Capture the cell that displays the provided text and extract its (X, Y) central coordinate. 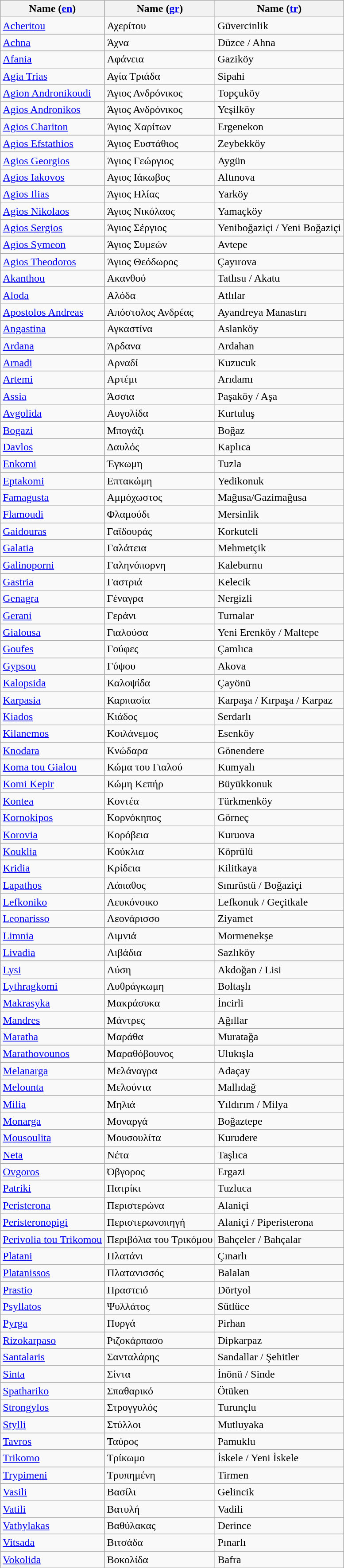
Lefkonuk / Geçitkale (279, 902)
Lythragkomi (52, 986)
Gialousa (52, 632)
Atlılar (279, 295)
Γαλάτεια (160, 548)
Achna (52, 43)
Görneç (279, 818)
Agios Efstathios (52, 143)
Αυγολίδα (160, 413)
Ayandreya Manastırı (279, 312)
Στύλλοι (160, 1425)
Βοκολίδα (160, 1559)
Kalopsida (52, 683)
Flamoudi (52, 515)
Alaniçi (279, 1205)
Καρπασία (160, 700)
Yeniboğaziçi / Yeni Boğaziçi (279, 228)
Kilanemos (52, 733)
Altınova (279, 177)
Κιάδος (160, 716)
Lysi (52, 969)
Βαθύλακας (160, 1525)
Esenköy (279, 733)
Kridia (52, 868)
Άγιος Χαρίτων (160, 127)
Ulukışla (279, 1054)
Çayırova (279, 262)
Ardana (52, 346)
Adaçay (279, 1071)
Nergizli (279, 599)
Λεονάρισσο (160, 919)
Μαραθόβουνος (160, 1054)
Serdarlı (279, 716)
Ergenekon (279, 127)
Agia Trias (52, 76)
Αφάνεια (160, 59)
Agios Sergios (52, 228)
Vatili (52, 1509)
Καλοψίδα (160, 683)
Kurudere (279, 1138)
Kuruova (279, 835)
Kornokipos (52, 818)
Leonarisso (52, 919)
Düzce / Ahna (279, 43)
Lapathos (52, 885)
Όβγορος (160, 1172)
Taşlıca (279, 1155)
Vasili (52, 1492)
Çayönü (279, 683)
Angastina (52, 329)
Tirmen (279, 1475)
Sütlüce (279, 1307)
Mandres (52, 1020)
Makrasyka (52, 1003)
Köprülü (279, 852)
Άγιος Σέργιος (160, 228)
Bafra (279, 1559)
Πραστειό (160, 1290)
Arnadi (52, 363)
Τρίκωμο (160, 1458)
Kaleburnu (279, 565)
Paşaköy / Aşa (279, 396)
Μαράθα (160, 1037)
Platanissos (52, 1273)
Artemi (52, 379)
Κρίδεια (160, 868)
Sandallar / Şehitler (279, 1357)
Lefkoniko (52, 902)
Tuzla (279, 464)
Κούκλια (160, 852)
Bogazi (52, 430)
Çınarlı (279, 1256)
Akdoğan / Lisi (279, 969)
Psyllatos (52, 1307)
Kelecik (279, 582)
Λύση (160, 969)
Gypsou (52, 666)
Peristerona (52, 1205)
Κώμη Κεπήρ (160, 784)
Mousoulita (52, 1138)
Melanarga (52, 1071)
Δαυλός (160, 447)
Agios Iakovos (52, 177)
Pyrga (52, 1324)
Έγκωμη (160, 464)
Πατρίκι (160, 1189)
İncirli (279, 1003)
Davlos (52, 447)
Korovia (52, 835)
Prastio (52, 1290)
Boltaşlı (279, 986)
Νέτα (160, 1155)
Πλατάνι (160, 1256)
Name (tr) (279, 9)
Γούφες (160, 649)
Mallıdağ (279, 1088)
Strongylos (52, 1408)
Σπαθαρικό (160, 1391)
Κνώδαρα (160, 751)
Yarköy (279, 194)
Yamaçköy (279, 211)
Ergazi (279, 1172)
Agios Georgios (52, 160)
Limnia (52, 936)
Akova (279, 666)
Arıdamı (279, 379)
Eptakomi (52, 480)
Άσσια (160, 396)
Mehmetçik (279, 548)
Μπογάζι (160, 430)
Κορνόκηπος (160, 818)
Gastria (52, 582)
Türkmenköy (279, 801)
Tuzluca (279, 1189)
Μάντρες (160, 1020)
Livadia (52, 952)
Yeşilköy (279, 110)
Gerani (52, 616)
Akanthou (52, 279)
Gaziköy (279, 59)
Άγιος Γεώργιος (160, 160)
Περιστερώνα (160, 1205)
Yedikonuk (279, 480)
Ötüken (279, 1391)
Tatlısu / Akatu (279, 279)
Κορόβεια (160, 835)
Büyükkonuk (279, 784)
Κοντέα (160, 801)
Ağıllar (279, 1020)
Μουσουλίτα (160, 1138)
Maratha (52, 1037)
Kuzucuk (279, 363)
Mormenekşe (279, 936)
Agios Chariton (52, 127)
Σανταλάρης (160, 1357)
Kouklia (52, 852)
Γαϊδουράς (160, 531)
Γαληνόπορνη (160, 565)
Αρναδί (160, 363)
Turnalar (279, 616)
Name (gr) (160, 9)
Gaidouras (52, 531)
Monarga (52, 1121)
Sınırüstü / Boğaziçi (279, 885)
Περιβόλια του Τρικόμου (160, 1239)
Boğaztepe (279, 1121)
Perivolia tou Trikomou (52, 1239)
Karpaşa / Kırpaşa / Karpaz (279, 700)
Acheritou (52, 26)
Gönendere (279, 751)
Στρογγυλός (160, 1408)
Γεράνι (160, 616)
Dörtyol (279, 1290)
Alaniçi / Piperisterona (279, 1222)
Ταύρος (160, 1441)
Αγκαστίνα (160, 329)
Galatia (52, 548)
Tavros (52, 1441)
Ψυλλάτος (160, 1307)
Santalaris (52, 1357)
Mağusa/Gazimağusa (279, 498)
Mersinlik (279, 515)
Ardahan (279, 346)
Σίντα (160, 1374)
Koma tou Gialou (52, 767)
Ακανθού (160, 279)
Güvercinlik (279, 26)
Ριζοκάρπασο (160, 1340)
Gelincik (279, 1492)
Goufes (52, 649)
Agios Theodoros (52, 262)
Αμμόχωστος (160, 498)
Neta (52, 1155)
Αγία Τριάδα (160, 76)
Enkomi (52, 464)
Άχνα (160, 43)
Άγιος Νικόλαος (160, 211)
Avtepe (279, 245)
Πυργά (160, 1324)
Περιστερωνοπηγή (160, 1222)
Assia (52, 396)
Ovgoros (52, 1172)
Turunçlu (279, 1408)
Agios Ilias (52, 194)
Sazlıköy (279, 952)
Αγιος Ιάκωβος (160, 177)
Aslanköy (279, 329)
Kurtuluş (279, 413)
İnönü / Sinde (279, 1374)
Milia (52, 1104)
Kaplıca (279, 447)
Agios Symeon (52, 245)
Kontea (52, 801)
Agion Andronikoudi (52, 93)
Bahçeler / Bahçalar (279, 1239)
Αλόδα (160, 295)
Μελάναγρα (160, 1071)
Βασίλι (160, 1492)
Knodara (52, 751)
Pirhan (279, 1324)
Γύψου (160, 666)
Dipkarpaz (279, 1340)
Vitsada (52, 1542)
Balalan (279, 1273)
Μακράσυκα (160, 1003)
Mutluyaka (279, 1425)
Galinoporni (52, 565)
Κοιλάνεμος (160, 733)
Peristeronopigi (52, 1222)
Λευκόνοικο (160, 902)
Άγιος Ηλίας (160, 194)
Βιτσάδα (160, 1542)
Ziyamet (279, 919)
Topçuköy (279, 93)
Trypimeni (52, 1475)
Trikomo (52, 1458)
Βατυλή (160, 1509)
Boğaz (279, 430)
Μελούντα (160, 1088)
Agios Nikolaos (52, 211)
Spathariko (52, 1391)
Επτακώμη (160, 480)
Pamuklu (279, 1441)
Name (en) (52, 9)
Sipahi (279, 76)
Çamlıca (279, 649)
İskele / Yeni İskele (279, 1458)
Genagra (52, 599)
Άρδανα (160, 346)
Kiados (52, 716)
Stylli (52, 1425)
Karpasia (52, 700)
Derince (279, 1525)
Aygün (279, 160)
Pınarlı (279, 1542)
Vadili (279, 1509)
Αρτέμι (160, 379)
Rizokarpaso (52, 1340)
Vathylakas (52, 1525)
Patriki (52, 1189)
Λιβάδια (160, 952)
Κώμα του Γιαλού (160, 767)
Zeybekköy (279, 143)
Αχερίτου (160, 26)
Μoναργά (160, 1121)
Άγιος Θεόδωρος (160, 262)
Muratağa (279, 1037)
Platani (52, 1256)
Marathovounos (52, 1054)
Avgolida (52, 413)
Yıldırım / Milya (279, 1104)
Γέναγρα (160, 599)
Sinta (52, 1374)
Άγιος Συμεών (160, 245)
Korkuteli (279, 531)
Λιμνιά (160, 936)
Famagusta (52, 498)
Vokolida (52, 1559)
Afania (52, 59)
Άγιος Ευστάθιος (160, 143)
Γιαλούσα (160, 632)
Τρυπημένη (160, 1475)
Λάπαθος (160, 885)
Yeni Erenköy / Maltepe (279, 632)
Kilitkaya (279, 868)
Λυθράγκωμη (160, 986)
Melounta (52, 1088)
Γαστριά (160, 582)
Φλαμούδι (160, 515)
Πλατανισσός (160, 1273)
Απόστολος Ανδρέας (160, 312)
Komi Kepir (52, 784)
Μηλιά (160, 1104)
Kumyalı (279, 767)
Apostolos Andreas (52, 312)
Aloda (52, 295)
Agios Andronikos (52, 110)
